Return the (X, Y) coordinate for the center point of the cell that contains the specified text.  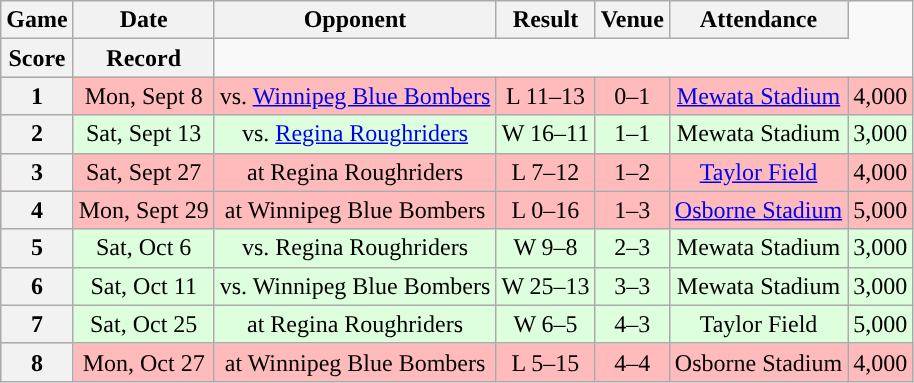
6 (37, 286)
4–3 (632, 324)
Mon, Sept 29 (144, 210)
7 (37, 324)
Mon, Oct 27 (144, 362)
Sat, Sept 13 (144, 134)
Sat, Oct 6 (144, 248)
1–2 (632, 172)
0–1 (632, 96)
Date (144, 20)
2–3 (632, 248)
W 9–8 (546, 248)
W 16–11 (546, 134)
L 11–13 (546, 96)
W 6–5 (546, 324)
Sat, Sept 27 (144, 172)
Sat, Oct 11 (144, 286)
1 (37, 96)
4–4 (632, 362)
Sat, Oct 25 (144, 324)
4 (37, 210)
8 (37, 362)
2 (37, 134)
L 7–12 (546, 172)
Record (144, 58)
3–3 (632, 286)
3 (37, 172)
Score (37, 58)
W 25–13 (546, 286)
1–1 (632, 134)
L 0–16 (546, 210)
5 (37, 248)
Opponent (355, 20)
Game (37, 20)
1–3 (632, 210)
Attendance (758, 20)
Result (546, 20)
Venue (632, 20)
L 5–15 (546, 362)
Mon, Sept 8 (144, 96)
